Return the [X, Y] coordinate for the center point of the cell that contains the specified text.  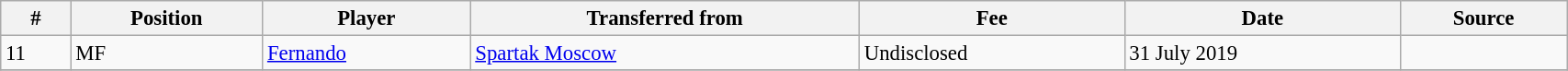
Undisclosed [992, 53]
11 [36, 53]
MF [167, 53]
Fernando [367, 53]
Fee [992, 18]
31 July 2019 [1262, 53]
Position [167, 18]
Source [1484, 18]
Player [367, 18]
# [36, 18]
Date [1262, 18]
Spartak Moscow [665, 53]
Transferred from [665, 18]
